Pinpoint the cell where the given text exists, returning its [x, y] midpoint coordinate. 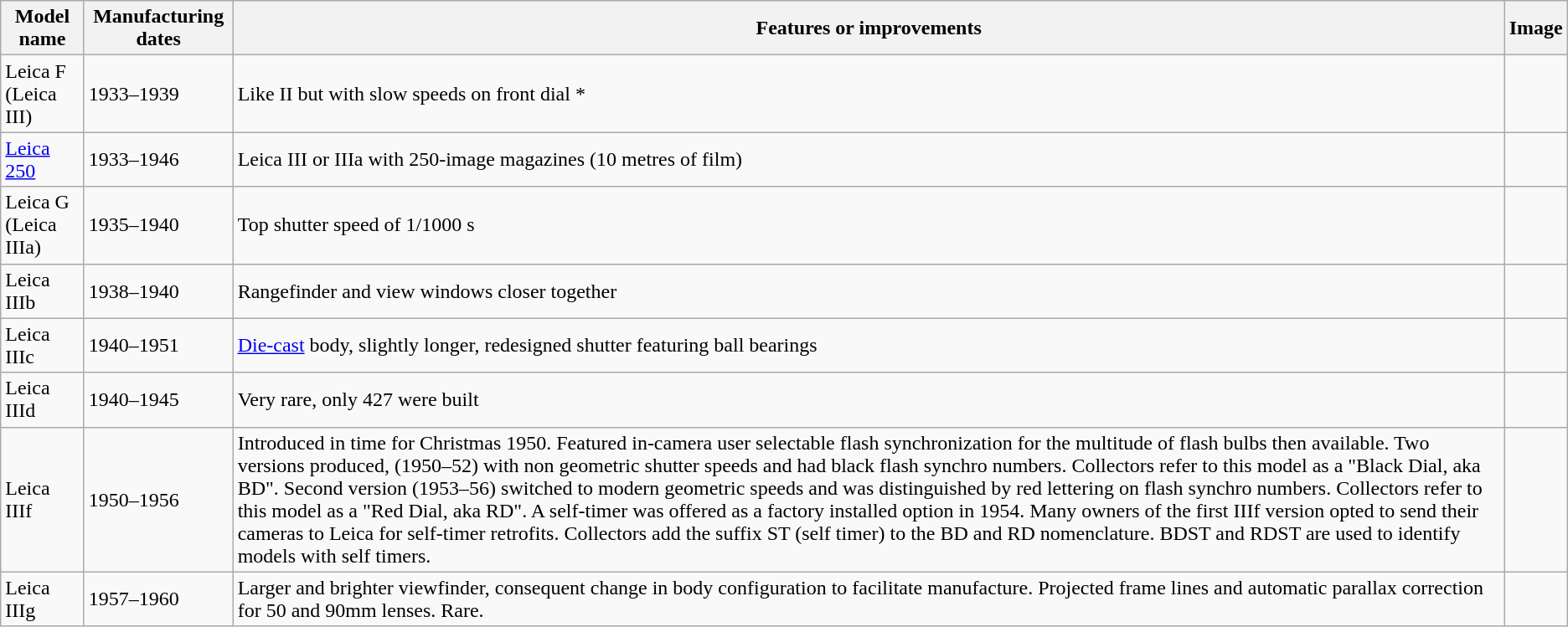
Manufacturing dates [158, 28]
1933–1939 [158, 94]
Leica III or IIIa with 250-image magazines (10 metres of film) [869, 159]
Image [1536, 28]
Features or improvements [869, 28]
Leica IIIb [43, 291]
1957–1960 [158, 599]
Leica IIIg [43, 599]
1950–1956 [158, 499]
Leica F (Leica III) [43, 94]
1938–1940 [158, 291]
1940–1945 [158, 400]
1933–1946 [158, 159]
1940–1951 [158, 345]
Leica IIIc [43, 345]
Die-cast body, slightly longer, redesigned shutter featuring ball bearings [869, 345]
Rangefinder and view windows closer together [869, 291]
Top shutter speed of 1/1000 s [869, 225]
Model name [43, 28]
Leica IIIf [43, 499]
Leica 250 [43, 159]
Like II but with slow speeds on front dial * [869, 94]
Leica IIId [43, 400]
Leica G (Leica IIIa) [43, 225]
Very rare, only 427 were built [869, 400]
1935–1940 [158, 225]
